Find where the given text appears and provide that cell's center as [X, Y] coordinate. 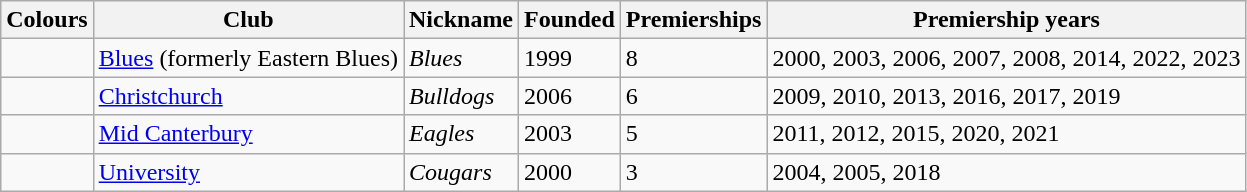
Blues [462, 58]
6 [694, 96]
Premiership years [1006, 20]
Nickname [462, 20]
8 [694, 58]
Blues (formerly Eastern Blues) [248, 58]
Premierships [694, 20]
University [248, 172]
Club [248, 20]
2011, 2012, 2015, 2020, 2021 [1006, 134]
2006 [570, 96]
5 [694, 134]
Bulldogs [462, 96]
3 [694, 172]
2000, 2003, 2006, 2007, 2008, 2014, 2022, 2023 [1006, 58]
2000 [570, 172]
Founded [570, 20]
Mid Canterbury [248, 134]
1999 [570, 58]
2003 [570, 134]
Colours [47, 20]
Cougars [462, 172]
2004, 2005, 2018 [1006, 172]
Christchurch [248, 96]
Eagles [462, 134]
2009, 2010, 2013, 2016, 2017, 2019 [1006, 96]
